Identify which cell holds the provided text, then report its [X, Y] central coordinate. 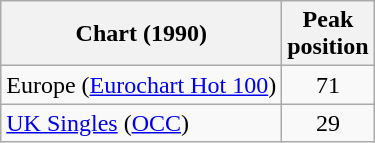
UK Singles (OCC) [142, 123]
Peakposition [328, 34]
29 [328, 123]
71 [328, 85]
Chart (1990) [142, 34]
Europe (Eurochart Hot 100) [142, 85]
